Scan for the cell matching the given text and deliver its [X, Y] coordinate at center. 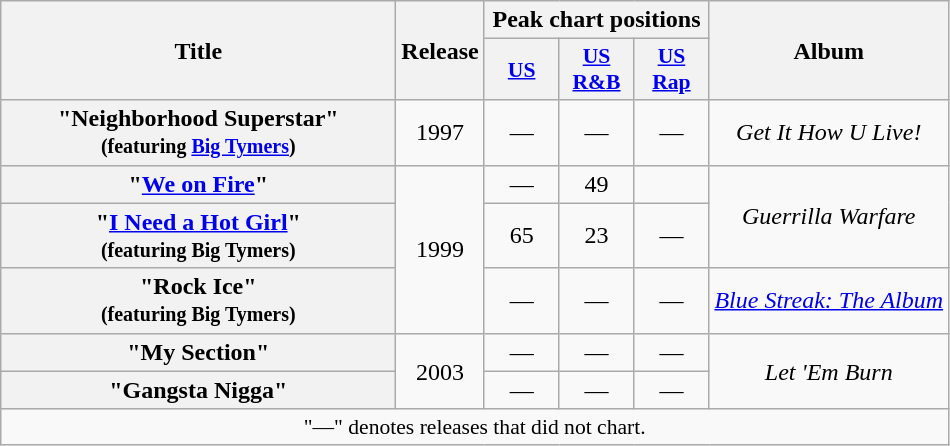
Album [829, 50]
"Rock Ice"(featuring Big Tymers) [198, 300]
2003 [440, 371]
"Gangsta Nigga" [198, 390]
23 [596, 236]
"—" denotes releases that did not chart. [475, 427]
Release [440, 50]
49 [596, 184]
"Neighborhood Superstar"(featuring Big Tymers) [198, 132]
US R&B [596, 70]
Let 'Em Burn [829, 371]
1997 [440, 132]
1999 [440, 249]
Guerrilla Warfare [829, 216]
US Rap [672, 70]
Blue Streak: The Album [829, 300]
US [522, 70]
Peak chart positions [596, 20]
"My Section" [198, 352]
65 [522, 236]
Title [198, 50]
Get It How U Live! [829, 132]
"I Need a Hot Girl"(featuring Big Tymers) [198, 236]
"We on Fire" [198, 184]
